Return (X, Y) of the center of cell containing provided text 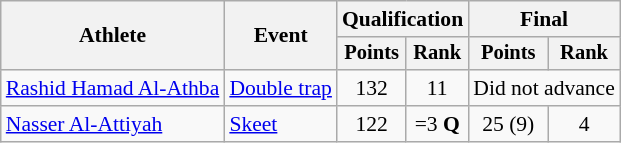
11 (437, 88)
132 (372, 88)
Qualification (402, 19)
Skeet (280, 124)
Athlete (113, 36)
Did not advance (544, 88)
Event (280, 36)
Double trap (280, 88)
=3 Q (437, 124)
122 (372, 124)
Nasser Al-Attiyah (113, 124)
Final (544, 19)
25 (9) (508, 124)
Rashid Hamad Al-Athba (113, 88)
4 (584, 124)
